Extract the (X, Y) coordinate from the center of the cell holding the provided text.  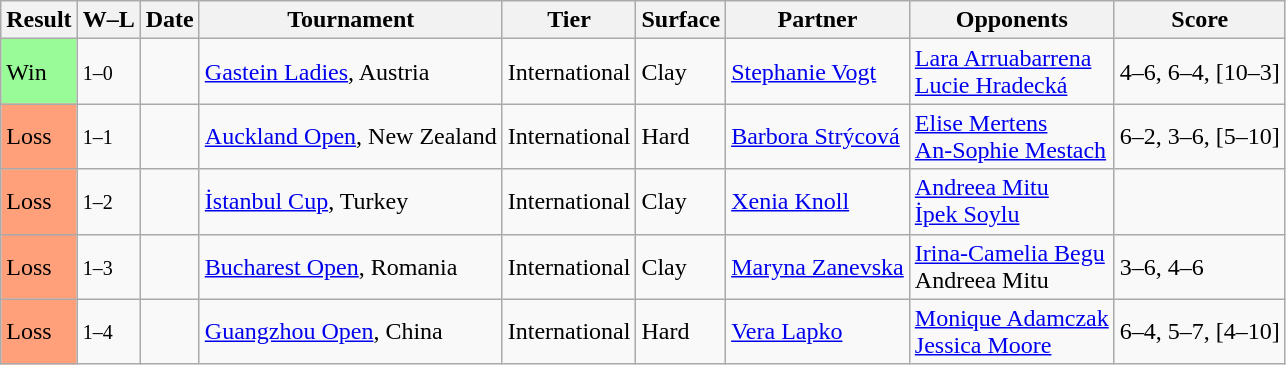
Win (39, 72)
Stephanie Vogt (818, 72)
Gastein Ladies, Austria (350, 72)
Bucharest Open, Romania (350, 266)
Monique Adamczak Jessica Moore (1012, 332)
3–6, 4–6 (1200, 266)
Irina-Camelia Begu Andreea Mitu (1012, 266)
1–3 (108, 266)
Elise Mertens An-Sophie Mestach (1012, 136)
4–6, 6–4, [10–3] (1200, 72)
Xenia Knoll (818, 202)
1–2 (108, 202)
Opponents (1012, 20)
Barbora Strýcová (818, 136)
6–4, 5–7, [4–10] (1200, 332)
Vera Lapko (818, 332)
Partner (818, 20)
Score (1200, 20)
Maryna Zanevska (818, 266)
W–L (108, 20)
Surface (681, 20)
1–0 (108, 72)
İstanbul Cup, Turkey (350, 202)
6–2, 3–6, [5–10] (1200, 136)
Auckland Open, New Zealand (350, 136)
Date (170, 20)
Tournament (350, 20)
Guangzhou Open, China (350, 332)
Lara Arruabarrena Lucie Hradecká (1012, 72)
1–4 (108, 332)
Tier (569, 20)
Andreea Mitu İpek Soylu (1012, 202)
1–1 (108, 136)
Result (39, 20)
